Determine the (X, Y) coordinate at the center of the cell enclosing the given text.  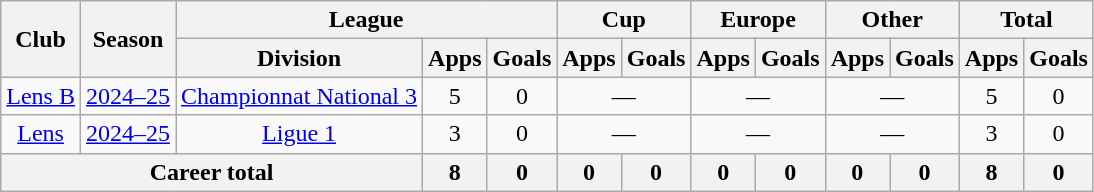
Other (892, 20)
Cup (624, 20)
Europe (758, 20)
Championnat National 3 (300, 96)
Ligue 1 (300, 134)
Club (41, 39)
Career total (212, 172)
Lens B (41, 96)
Season (128, 39)
League (366, 20)
Division (300, 58)
Lens (41, 134)
Total (1026, 20)
